Capture the cell that displays the provided text and extract its [x, y] central coordinate. 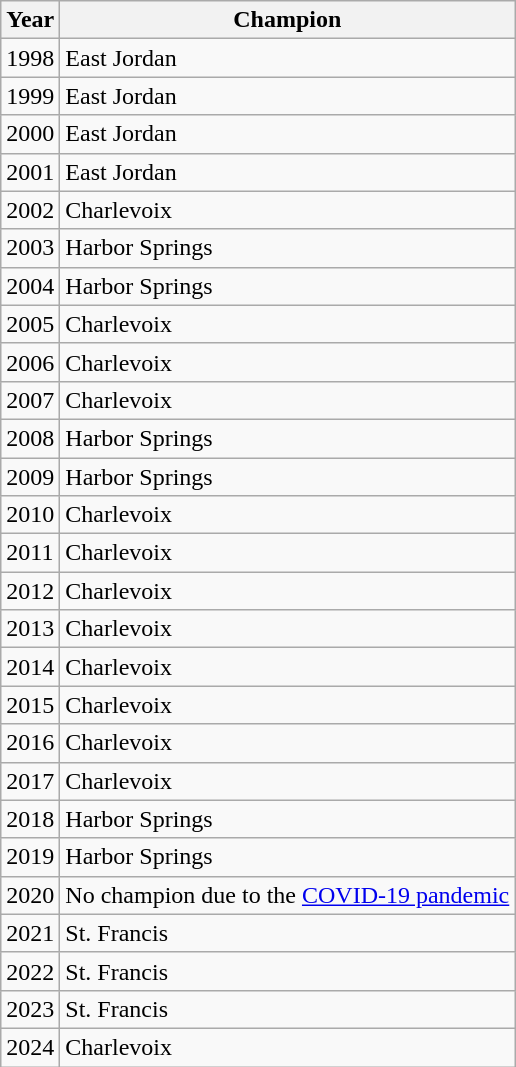
2014 [30, 667]
2011 [30, 553]
2019 [30, 857]
2001 [30, 172]
2003 [30, 248]
2020 [30, 895]
2007 [30, 400]
2010 [30, 515]
2000 [30, 134]
2006 [30, 362]
2018 [30, 819]
2002 [30, 210]
Year [30, 20]
No champion due to the COVID-19 pandemic [288, 895]
2009 [30, 477]
1999 [30, 96]
2021 [30, 933]
Champion [288, 20]
2013 [30, 629]
2016 [30, 743]
2004 [30, 286]
2022 [30, 971]
2024 [30, 1047]
2008 [30, 438]
1998 [30, 58]
2023 [30, 1009]
2015 [30, 705]
2017 [30, 781]
2005 [30, 324]
2012 [30, 591]
